Detect which cell encompasses the target text, then output its (X, Y) center coordinate. 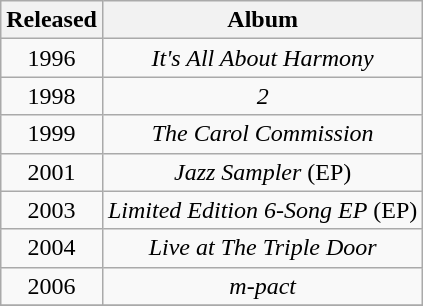
Live at The Triple Door (262, 248)
2 (262, 96)
2001 (52, 172)
Released (52, 20)
The Carol Commission (262, 134)
2006 (52, 286)
m-pact (262, 286)
Album (262, 20)
1999 (52, 134)
1996 (52, 58)
2003 (52, 210)
It's All About Harmony (262, 58)
Jazz Sampler (EP) (262, 172)
Limited Edition 6-Song EP (EP) (262, 210)
2004 (52, 248)
1998 (52, 96)
